Locate the cell with the specified text and output its [X, Y] center coordinate. 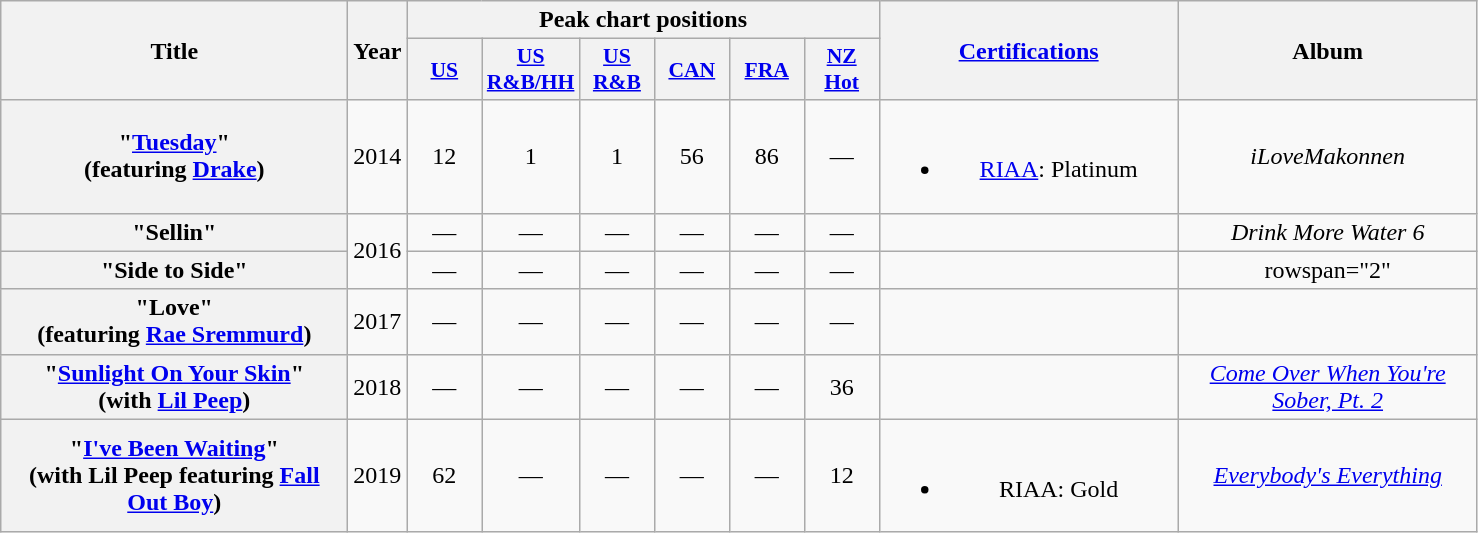
Title [174, 50]
Year [378, 50]
2019 [378, 476]
36 [842, 386]
56 [692, 156]
"I've Been Waiting"(with Lil Peep featuring Fall Out Boy) [174, 476]
NZHot [842, 70]
CAN [692, 70]
RIAA: Gold [1028, 476]
62 [444, 476]
Drink More Water 6 [1328, 232]
"Sellin" [174, 232]
Album [1328, 50]
"Love"(featuring Rae Sremmurd) [174, 322]
rowspan="2" [1328, 270]
iLoveMakonnen [1328, 156]
"Side to Side" [174, 270]
Peak chart positions [643, 20]
2017 [378, 322]
"Sunlight On Your Skin"(with Lil Peep) [174, 386]
2016 [378, 251]
USR&B [616, 70]
USR&B/HH [531, 70]
FRA [766, 70]
86 [766, 156]
"Tuesday"(featuring Drake) [174, 156]
Come Over When You're Sober, Pt. 2 [1328, 386]
Certifications [1028, 50]
US [444, 70]
Everybody's Everything [1328, 476]
2018 [378, 386]
2014 [378, 156]
RIAA: Platinum [1028, 156]
